Scan for the cell matching the given text and deliver its (X, Y) coordinate at center. 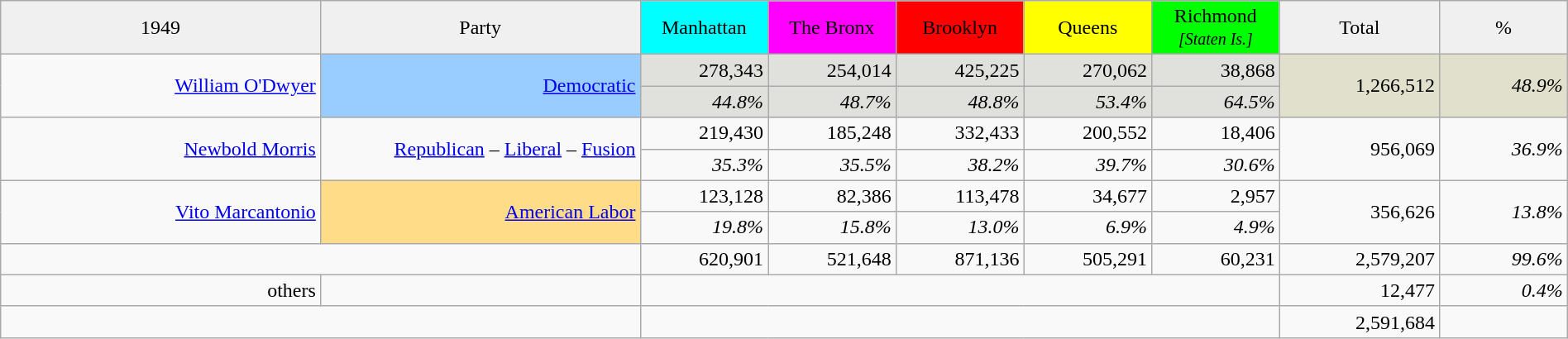
Brooklyn (959, 28)
99.6% (1503, 259)
60,231 (1216, 259)
Democratic (480, 86)
38,868 (1216, 70)
1,266,512 (1360, 86)
Party (480, 28)
113,478 (959, 196)
Vito Marcantonio (160, 212)
620,901 (705, 259)
2,957 (1216, 196)
425,225 (959, 70)
39.7% (1088, 165)
Total (1360, 28)
35.5% (832, 165)
82,386 (832, 196)
48.8% (959, 102)
1949 (160, 28)
48.7% (832, 102)
others (160, 290)
200,552 (1088, 133)
34,677 (1088, 196)
332,433 (959, 133)
Queens (1088, 28)
William O'Dwyer (160, 86)
The Bronx (832, 28)
356,626 (1360, 212)
% (1503, 28)
Republican – Liberal – Fusion (480, 149)
19.8% (705, 227)
36.9% (1503, 149)
0.4% (1503, 290)
64.5% (1216, 102)
12,477 (1360, 290)
871,136 (959, 259)
254,014 (832, 70)
Newbold Morris (160, 149)
38.2% (959, 165)
44.8% (705, 102)
13.0% (959, 227)
18,406 (1216, 133)
521,648 (832, 259)
270,062 (1088, 70)
35.3% (705, 165)
278,343 (705, 70)
53.4% (1088, 102)
4.9% (1216, 227)
2,579,207 (1360, 259)
123,128 (705, 196)
15.8% (832, 227)
505,291 (1088, 259)
Manhattan (705, 28)
30.6% (1216, 165)
2,591,684 (1360, 322)
219,430 (705, 133)
13.8% (1503, 212)
6.9% (1088, 227)
Richmond [Staten Is.] (1216, 28)
American Labor (480, 212)
48.9% (1503, 86)
956,069 (1360, 149)
185,248 (832, 133)
